Locate the cell with the specified text and output its (x, y) center coordinate. 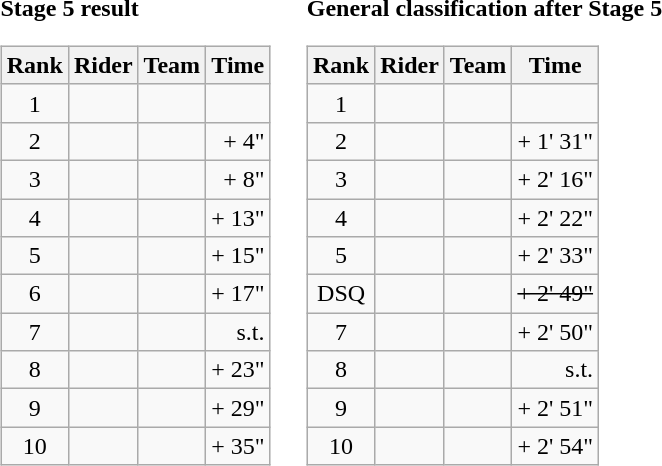
+ 17" (238, 294)
+ 13" (238, 217)
+ 2' 22" (556, 217)
+ 2' 33" (556, 256)
6 (34, 294)
+ 8" (238, 179)
+ 1' 31" (556, 141)
+ 23" (238, 370)
+ 2' 50" (556, 332)
DSQ (342, 294)
+ 4" (238, 141)
+ 15" (238, 256)
+ 35" (238, 446)
+ 2' 54" (556, 446)
+ 2' 51" (556, 408)
+ 29" (238, 408)
+ 2' 16" (556, 179)
+ 2' 49" (556, 294)
